Determine the (x, y) coordinate at the center of the cell enclosing the given text.  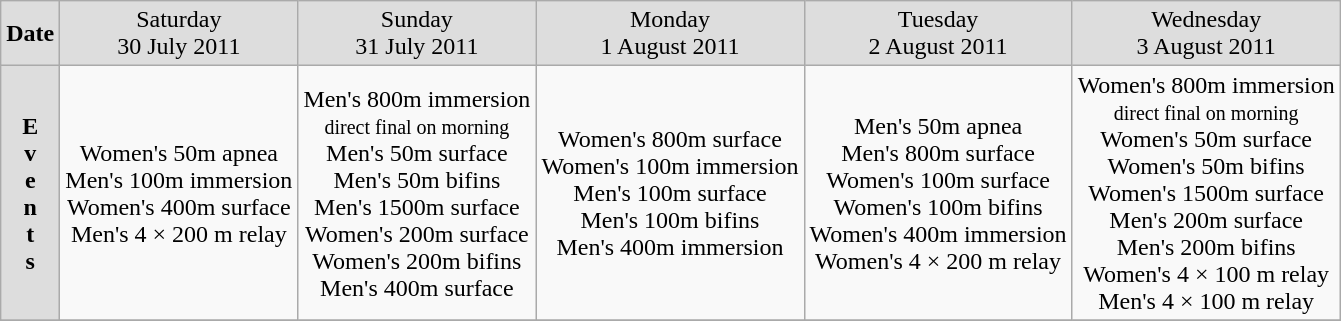
Wednesday 3 August 2011 (1206, 34)
Date (30, 34)
Women's 800m surface Women's 100m immersion Men's 100m surface Men's 100m bifins Men's 400m immersion (670, 193)
Sunday 31 July 2011 (417, 34)
Saturday 30 July 2011 (179, 34)
Men's 50m apnea Men's 800m surface Women's 100m surface Women's 100m bifins Women's 400m immersion Women's 4 × 200 m relay (938, 193)
Monday 1 August 2011 (670, 34)
Tuesday 2 August 2011 (938, 34)
Women's 50m apnea Men's 100m immersion Women's 400m surface Men's 4 × 200 m relay (179, 193)
E v e n t s (30, 193)
